Identify which cell holds the provided text, then report its (X, Y) central coordinate. 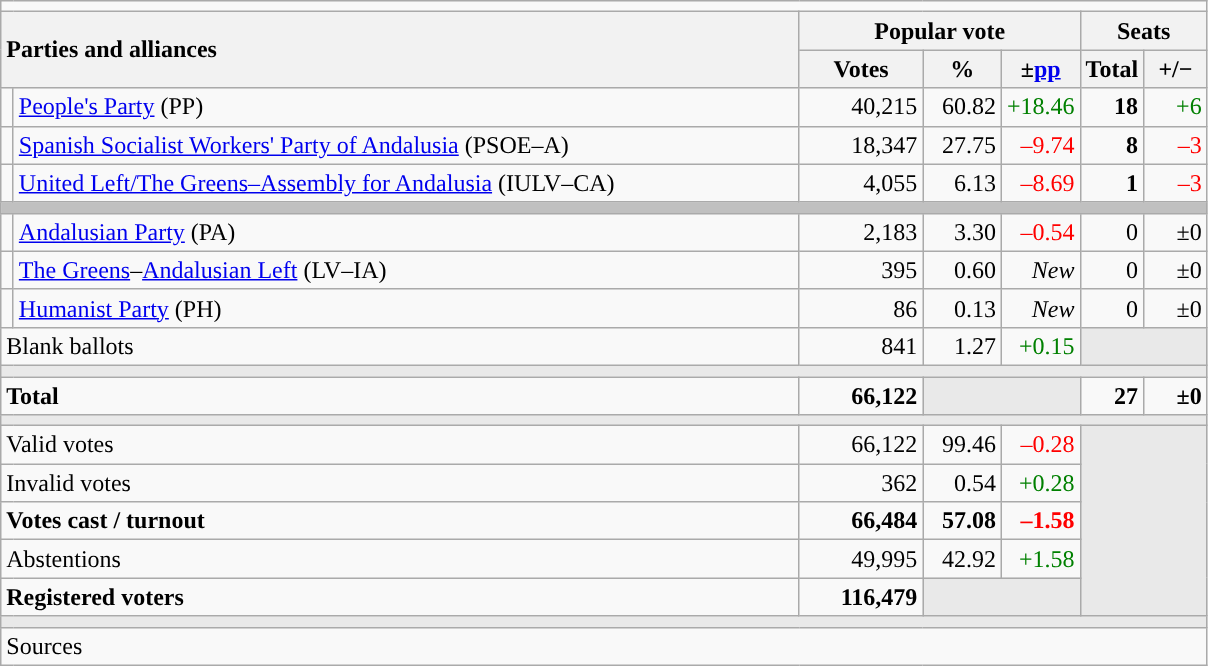
27 (1112, 395)
The Greens–Andalusian Left (LV–IA) (406, 270)
Parties and alliances (400, 50)
1.27 (962, 346)
0.60 (962, 270)
1 (1112, 183)
27.75 (962, 145)
66,484 (861, 521)
+18.46 (1040, 107)
18 (1112, 107)
49,995 (861, 559)
Popular vote (940, 31)
Abstentions (400, 559)
0.54 (962, 483)
3.30 (962, 232)
% (962, 69)
–8.69 (1040, 183)
57.08 (962, 521)
Humanist Party (PH) (406, 308)
116,479 (861, 597)
People's Party (PP) (406, 107)
Invalid votes (400, 483)
8 (1112, 145)
Votes (861, 69)
99.46 (962, 445)
+/− (1176, 69)
395 (861, 270)
4,055 (861, 183)
Sources (604, 646)
+1.58 (1040, 559)
Registered voters (400, 597)
42.92 (962, 559)
–1.58 (1040, 521)
Seats (1144, 31)
Andalusian Party (PA) (406, 232)
18,347 (861, 145)
+0.15 (1040, 346)
60.82 (962, 107)
86 (861, 308)
0.13 (962, 308)
2,183 (861, 232)
–0.28 (1040, 445)
Spanish Socialist Workers' Party of Andalusia (PSOE–A) (406, 145)
United Left/The Greens–Assembly for Andalusia (IULV–CA) (406, 183)
–0.54 (1040, 232)
40,215 (861, 107)
Votes cast / turnout (400, 521)
6.13 (962, 183)
±pp (1040, 69)
Valid votes (400, 445)
Blank ballots (400, 346)
+0.28 (1040, 483)
–9.74 (1040, 145)
362 (861, 483)
+6 (1176, 107)
841 (861, 346)
